Search for the cell housing the specified text and yield its [X, Y] center coordinate. 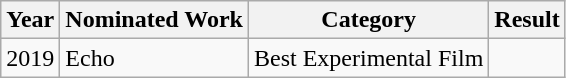
Echo [154, 58]
Best Experimental Film [368, 58]
Nominated Work [154, 20]
Year [30, 20]
Result [527, 20]
Category [368, 20]
2019 [30, 58]
